Capture the cell that displays the provided text and extract its (x, y) central coordinate. 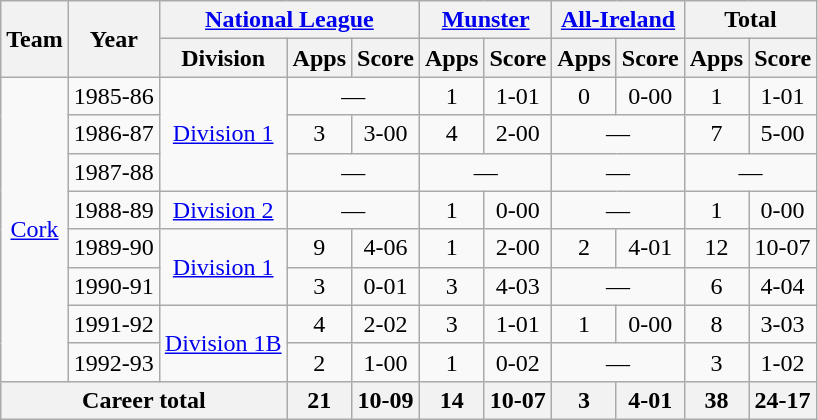
2-02 (386, 324)
0-01 (386, 286)
1986-87 (114, 134)
Munster (485, 20)
8 (716, 324)
Division 1B (223, 343)
4-06 (386, 248)
9 (319, 248)
3-03 (783, 324)
5-00 (783, 134)
1-00 (386, 362)
38 (716, 400)
1-02 (783, 362)
National League (289, 20)
6 (716, 286)
1992-93 (114, 362)
14 (451, 400)
Division (223, 58)
Division 2 (223, 210)
7 (716, 134)
Team (35, 39)
Career total (144, 400)
4-03 (518, 286)
1987-88 (114, 172)
12 (716, 248)
0 (584, 96)
3-00 (386, 134)
0-02 (518, 362)
1985-86 (114, 96)
1990-91 (114, 286)
Cork (35, 229)
1991-92 (114, 324)
All-Ireland (618, 20)
Year (114, 39)
4-04 (783, 286)
Total (750, 20)
24-17 (783, 400)
21 (319, 400)
10-09 (386, 400)
1988-89 (114, 210)
1989-90 (114, 248)
